Detect which cell encompasses the target text, then output its [x, y] center coordinate. 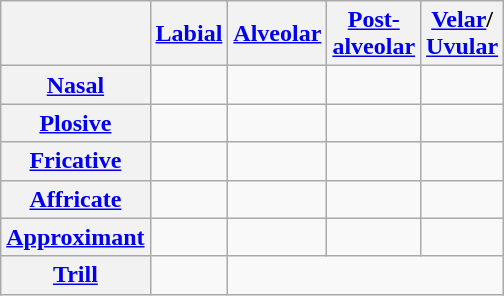
Velar/Uvular [462, 34]
Trill [76, 275]
Post-alveolar [374, 34]
Fricative [76, 161]
Affricate [76, 199]
Alveolar [278, 34]
Labial [189, 34]
Plosive [76, 123]
Nasal [76, 85]
Approximant [76, 237]
